For the text-containing cell, return its midpoint in (x, y) coordinate format. 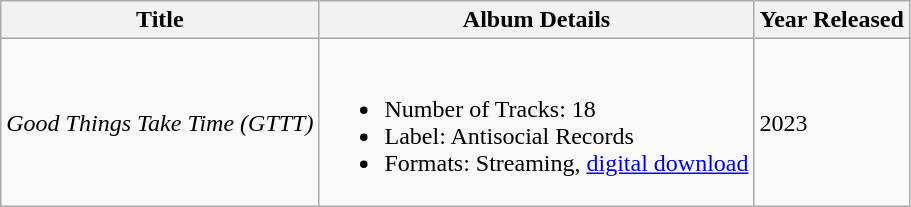
Album Details (536, 20)
Good Things Take Time (GTTT) (160, 122)
Number of Tracks: 18Label: Antisocial RecordsFormats: Streaming, digital download (536, 122)
Title (160, 20)
2023 (832, 122)
Year Released (832, 20)
